Determine the (X, Y) coordinate at the center of the cell enclosing the given text.  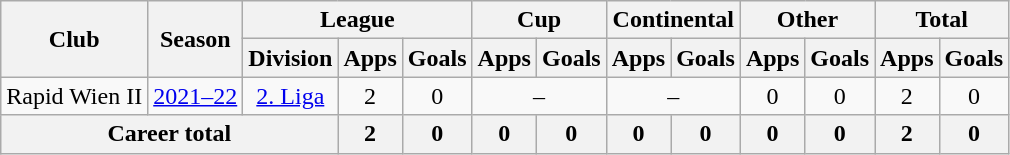
Division (290, 58)
Rapid Wien II (74, 96)
Total (942, 20)
2. Liga (290, 96)
Cup (539, 20)
League (358, 20)
Season (196, 39)
Club (74, 39)
Career total (170, 134)
Other (807, 20)
Continental (673, 20)
2021–22 (196, 96)
